Return the [x, y] coordinate for the center point of the cell that contains the specified text.  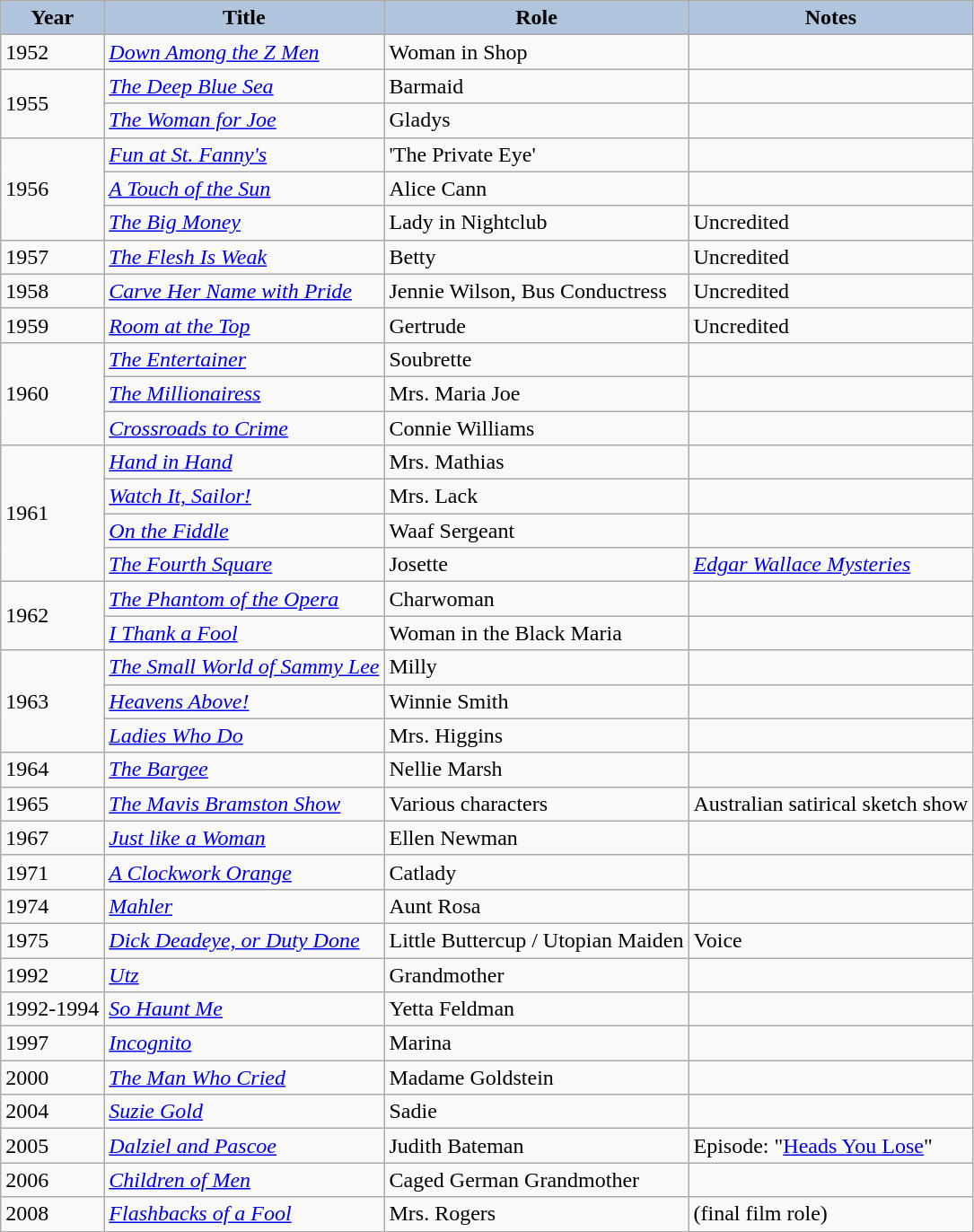
Hand in Hand [244, 462]
1964 [52, 770]
The Bargee [244, 770]
I Thank a Fool [244, 633]
The Millionairess [244, 393]
Winnie Smith [537, 701]
Yetta Feldman [537, 1009]
1992-1994 [52, 1009]
2004 [52, 1112]
Little Buttercup / Utopian Maiden [537, 940]
On the Fiddle [244, 531]
1952 [52, 52]
A Touch of the Sun [244, 189]
Dalziel and Pascoe [244, 1146]
1961 [52, 514]
1957 [52, 257]
The Small World of Sammy Lee [244, 667]
Woman in the Black Maria [537, 633]
Mrs. Higgins [537, 735]
Crossroads to Crime [244, 428]
Milly [537, 667]
Fun at St. Fanny's [244, 154]
2005 [52, 1146]
Edgar Wallace Mysteries [831, 565]
The Woman for Joe [244, 120]
1960 [52, 393]
Australian satirical sketch show [831, 804]
The Entertainer [244, 359]
Betty [537, 257]
The Mavis Bramston Show [244, 804]
Madame Goldstein [537, 1078]
'The Private Eye' [537, 154]
1997 [52, 1043]
Watch It, Sailor! [244, 497]
Gladys [537, 120]
1975 [52, 940]
Mrs. Mathias [537, 462]
Incognito [244, 1043]
Voice [831, 940]
1971 [52, 872]
1956 [52, 189]
Judith Bateman [537, 1146]
Woman in Shop [537, 52]
Mahler [244, 906]
2008 [52, 1214]
The Big Money [244, 223]
A Clockwork Orange [244, 872]
Role [537, 18]
Mrs. Rogers [537, 1214]
1974 [52, 906]
Down Among the Z Men [244, 52]
Nellie Marsh [537, 770]
Jennie Wilson, Bus Conductress [537, 291]
1955 [52, 103]
1958 [52, 291]
Notes [831, 18]
Alice Cann [537, 189]
1963 [52, 701]
Sadie [537, 1112]
Heavens Above! [244, 701]
1965 [52, 804]
The Flesh Is Weak [244, 257]
The Phantom of the Opera [244, 599]
Caged German Grandmother [537, 1180]
Lady in Nightclub [537, 223]
Barmaid [537, 86]
Grandmother [537, 974]
Suzie Gold [244, 1112]
Just like a Woman [244, 838]
1962 [52, 616]
Soubrette [537, 359]
The Fourth Square [244, 565]
Marina [537, 1043]
1992 [52, 974]
Waaf Sergeant [537, 531]
1967 [52, 838]
Episode: "Heads You Lose" [831, 1146]
2000 [52, 1078]
So Haunt Me [244, 1009]
Ellen Newman [537, 838]
Catlady [537, 872]
Room at the Top [244, 325]
Gertrude [537, 325]
Charwoman [537, 599]
Connie Williams [537, 428]
Title [244, 18]
Carve Her Name with Pride [244, 291]
Children of Men [244, 1180]
Various characters [537, 804]
Ladies Who Do [244, 735]
Flashbacks of a Fool [244, 1214]
Mrs. Maria Joe [537, 393]
Year [52, 18]
The Deep Blue Sea [244, 86]
Aunt Rosa [537, 906]
1959 [52, 325]
Josette [537, 565]
The Man Who Cried [244, 1078]
Mrs. Lack [537, 497]
Dick Deadeye, or Duty Done [244, 940]
Utz [244, 974]
2006 [52, 1180]
(final film role) [831, 1214]
